For the text-containing cell, return its midpoint in [X, Y] coordinate format. 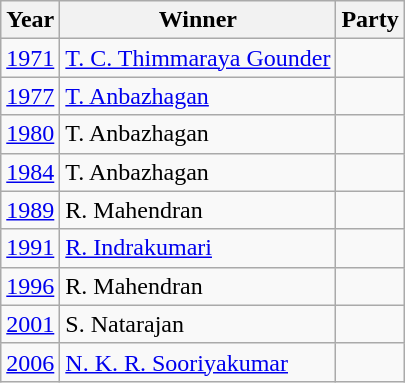
1989 [30, 210]
Year [30, 20]
1971 [30, 58]
Party [370, 20]
1991 [30, 248]
1980 [30, 134]
Winner [198, 20]
2001 [30, 324]
1996 [30, 286]
N. K. R. Sooriyakumar [198, 362]
1977 [30, 96]
S. Natarajan [198, 324]
1984 [30, 172]
2006 [30, 362]
R. Indrakumari [198, 248]
T. C. Thimmaraya Gounder [198, 58]
